Return the (x, y) coordinate for the center point of the cell that contains the specified text.  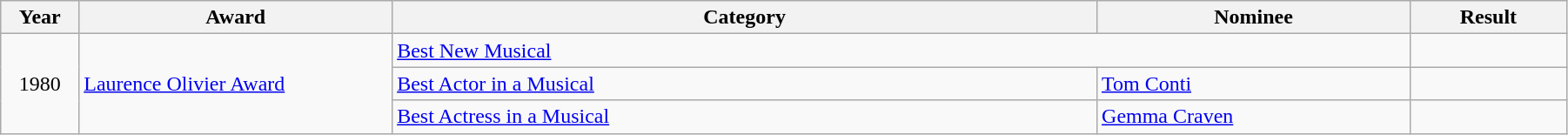
Year (40, 17)
Category (745, 17)
Tom Conti (1254, 84)
Laurence Olivier Award (236, 84)
Result (1488, 17)
Best Actor in a Musical (745, 84)
1980 (40, 84)
Best Actress in a Musical (745, 117)
Gemma Craven (1254, 117)
Best New Musical (901, 51)
Nominee (1254, 17)
Award (236, 17)
